Pinpoint the cell where the given text exists, returning its [X, Y] midpoint coordinate. 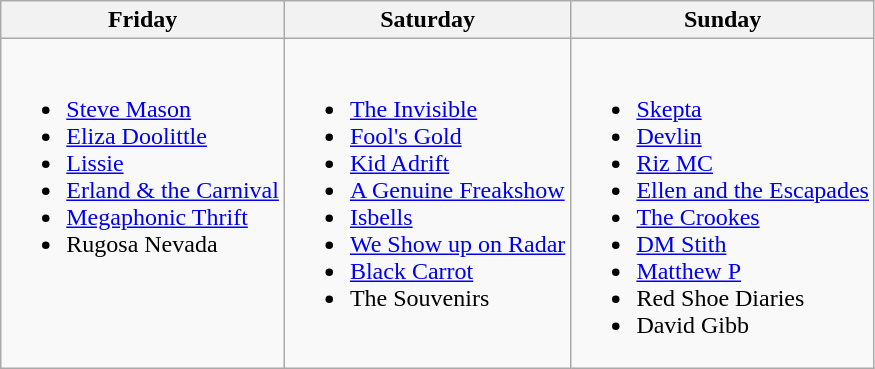
The InvisibleFool's GoldKid AdriftA Genuine FreakshowIsbellsWe Show up on RadarBlack CarrotThe Souvenirs [427, 204]
Saturday [427, 20]
SkeptaDevlinRiz MCEllen and the EscapadesThe CrookesDM StithMatthew PRed Shoe DiariesDavid Gibb [723, 204]
Steve MasonEliza DoolittleLissieErland & the CarnivalMegaphonic ThriftRugosa Nevada [143, 204]
Friday [143, 20]
Sunday [723, 20]
